Output the [X, Y] coordinate of the center of the cell containing the given text.  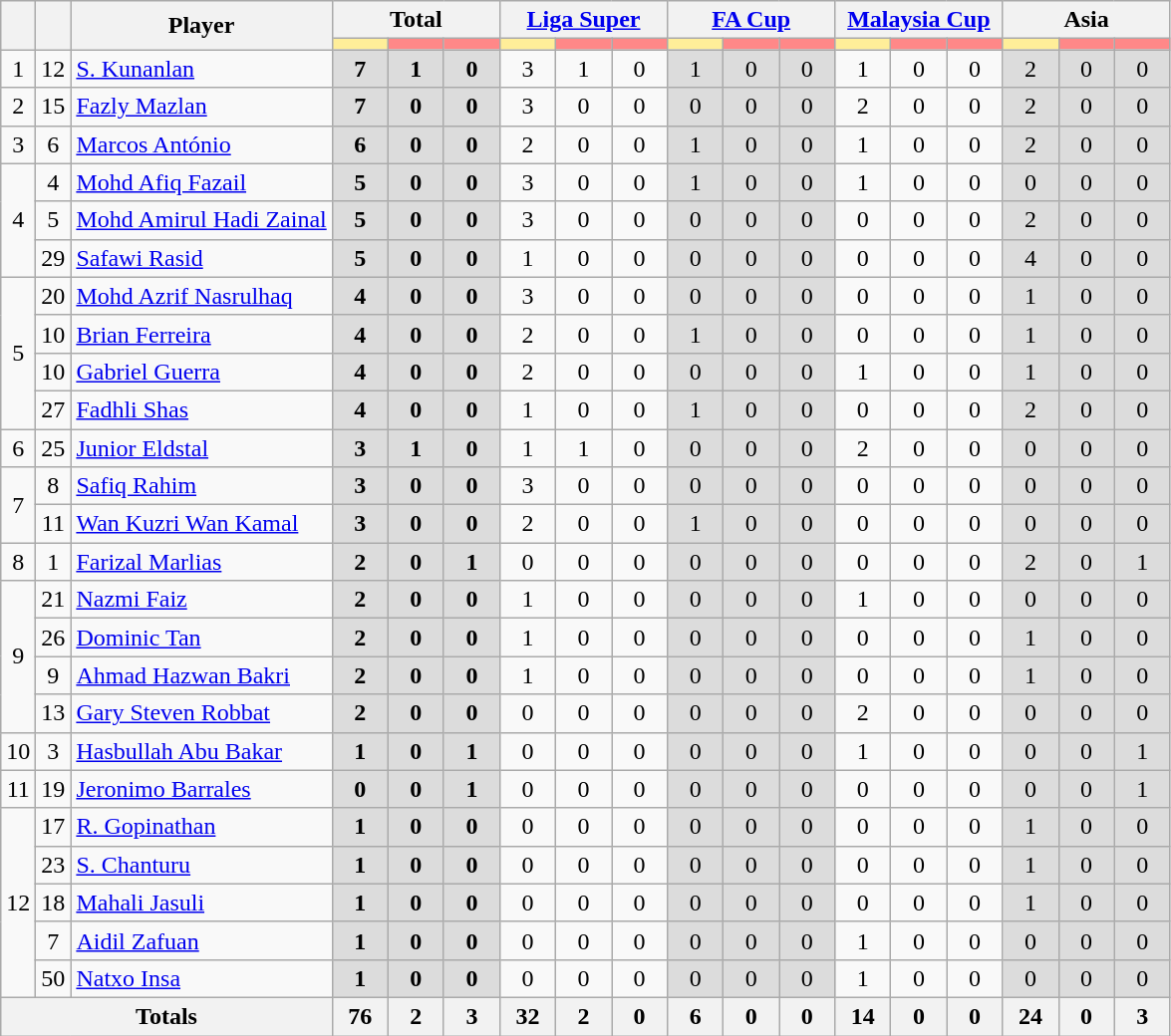
15 [54, 107]
Gabriel Guerra [201, 372]
Safiq Rahim [201, 486]
Totals [166, 1016]
S. Chanturu [201, 865]
Asia [1086, 20]
Marcos António [201, 144]
Mahali Jasuli [201, 903]
Mohd Afiq Fazail [201, 182]
26 [54, 638]
50 [54, 978]
13 [54, 713]
24 [1030, 1016]
Player [201, 26]
Mohd Azrif Nasrulhaq [201, 296]
21 [54, 600]
14 [863, 1016]
Brian Ferreira [201, 334]
32 [527, 1016]
76 [360, 1016]
Natxo Insa [201, 978]
Malaysia Cup [919, 20]
18 [54, 903]
Hasbullah Abu Bakar [201, 751]
Wan Kuzri Wan Kamal [201, 524]
Mohd Amirul Hadi Zainal [201, 220]
Fazly Mazlan [201, 107]
Ahmad Hazwan Bakri [201, 675]
Nazmi Faiz [201, 600]
S. Kunanlan [201, 69]
23 [54, 865]
Liga Super [583, 20]
19 [54, 789]
Gary Steven Robbat [201, 713]
Farizal Marlias [201, 562]
Total [416, 20]
Junior Eldstal [201, 447]
Aidil Zafuan [201, 940]
29 [54, 258]
Dominic Tan [201, 638]
FA Cup [751, 20]
R. Gopinathan [201, 827]
Jeronimo Barrales [201, 789]
Safawi Rasid [201, 258]
20 [54, 296]
17 [54, 827]
Fadhli Shas [201, 409]
25 [54, 447]
27 [54, 409]
